Find where the given text appears and provide that cell's center as [X, Y] coordinate. 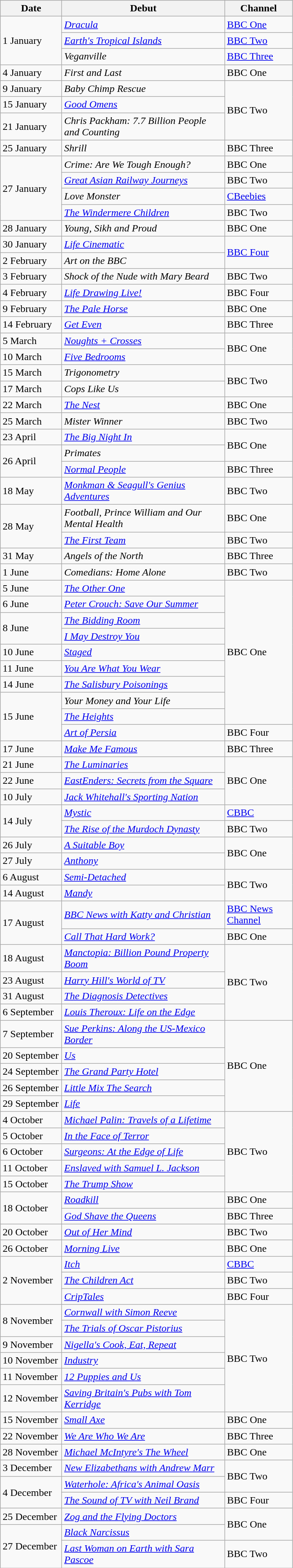
Football, Prince William and Our Mental Health [143, 519]
Small Axe [143, 1420]
14 July [31, 821]
17 June [31, 748]
28 May [31, 526]
15 October [31, 1184]
29 September [31, 1104]
10 July [31, 797]
8 June [31, 628]
6 October [31, 1152]
Make Me Famous [143, 748]
Art on the BBC [143, 261]
15 November [31, 1420]
We Are Who We Are [143, 1436]
23 August [31, 980]
5 March [31, 341]
BBC News Channel [259, 915]
Life Drawing Live! [143, 293]
15 January [31, 105]
Debut [143, 8]
Normal People [143, 469]
The Windermere Children [143, 212]
21 June [31, 765]
20 October [31, 1232]
22 November [31, 1436]
Dracula [143, 24]
CripTales [143, 1296]
Michael McIntyre's The Wheel [143, 1452]
18 October [31, 1208]
10 June [31, 652]
Harry Hill's World of TV [143, 980]
22 June [31, 781]
22 March [31, 405]
New Elizabethans with Andrew Marr [143, 1468]
The Diagnosis Detectives [143, 996]
The Sound of TV with Neil Brand [143, 1500]
Angels of the North [143, 556]
Primates [143, 453]
28 November [31, 1452]
Young, Sikh and Proud [143, 229]
Date [31, 8]
5 June [31, 588]
The Children Act [143, 1280]
Baby Chimp Rescue [143, 89]
10 March [31, 357]
30 January [31, 245]
Shock of the Nude with Mary Beard [143, 277]
31 August [31, 996]
Life [143, 1104]
A Suitable Boy [143, 845]
Your Money and Your Life [143, 700]
Industry [143, 1361]
Out of Her Mind [143, 1232]
Us [143, 1056]
20 September [31, 1056]
11 October [31, 1168]
Life Cinematic [143, 245]
12 Puppies and Us [143, 1377]
8 November [31, 1321]
Great Asian Railway Journeys [143, 180]
Trigonometry [143, 373]
26 July [31, 845]
Veganville [143, 56]
Monkman & Seagull's Genius Adventures [143, 491]
Semi-Detached [143, 877]
26 April [31, 461]
The Pale Horse [143, 309]
15 March [31, 373]
Jack Whitehall's Sporting Nation [143, 797]
21 January [31, 126]
7 September [31, 1034]
Chris Packham: 7.7 Billion People and Counting [143, 126]
Shrill [143, 148]
15 June [31, 716]
The Nest [143, 405]
4 February [31, 293]
The First Team [143, 540]
18 May [31, 491]
3 February [31, 277]
11 November [31, 1377]
9 February [31, 309]
EastEnders: Secrets from the Square [143, 781]
Sue Perkins: Along the US-Mexico Border [143, 1034]
Crime: Are We Tough Enough? [143, 164]
Mister Winner [143, 421]
In the Face of Terror [143, 1136]
28 January [31, 229]
Art of Persia [143, 732]
I May Destroy You [143, 636]
Call That Hard Work? [143, 936]
Roadkill [143, 1200]
27 July [31, 861]
Five Bedrooms [143, 357]
1 January [31, 40]
The Bidding Room [143, 620]
27 January [31, 188]
9 November [31, 1345]
Love Monster [143, 196]
25 March [31, 421]
3 December [31, 1468]
6 August [31, 877]
10 November [31, 1361]
Earth's Tropical Islands [143, 40]
24 September [31, 1072]
25 January [31, 148]
Morning Live [143, 1248]
Staged [143, 652]
The Rise of the Murdoch Dynasty [143, 829]
The Big Night In [143, 437]
The Trials of Oscar Pistorius [143, 1329]
14 February [31, 325]
God Shave the Queens [143, 1216]
Noughts + Crosses [143, 341]
26 September [31, 1088]
Itch [143, 1264]
Zog and the Flying Doctors [143, 1516]
2 February [31, 261]
Surgeons: At the Edge of Life [143, 1152]
Last Woman on Earth with Sara Pascoe [143, 1554]
4 December [31, 1492]
The Grand Party Hotel [143, 1072]
Channel [259, 8]
The Trump Show [143, 1184]
Peter Crouch: Save Our Summer [143, 604]
23 April [31, 437]
Michael Palin: Travels of a Lifetime [143, 1120]
25 December [31, 1516]
12 November [31, 1398]
31 May [31, 556]
Cornwall with Simon Reeve [143, 1312]
17 March [31, 389]
Nigella's Cook, Eat, Repeat [143, 1345]
Cops Like Us [143, 389]
14 August [31, 893]
5 October [31, 1136]
Comedians: Home Alone [143, 572]
Mandy [143, 893]
27 December [31, 1546]
Mystic [143, 813]
17 August [31, 923]
Anthony [143, 861]
14 June [31, 684]
BBC News with Katty and Christian [143, 915]
The Salisbury Poisonings [143, 684]
Louis Theroux: Life on the Edge [143, 1012]
4 October [31, 1120]
The Luminaries [143, 765]
Get Even [143, 325]
The Other One [143, 588]
The Heights [143, 716]
Manctopia: Billion Pound Property Boom [143, 958]
11 June [31, 668]
Enslaved with Samuel L. Jackson [143, 1168]
CBeebies [259, 196]
Little Mix The Search [143, 1088]
Waterhole: Africa's Animal Oasis [143, 1484]
6 June [31, 604]
Good Omens [143, 105]
9 January [31, 89]
2 November [31, 1280]
Saving Britain's Pubs with Tom Kerridge [143, 1398]
6 September [31, 1012]
4 January [31, 73]
First and Last [143, 73]
18 August [31, 958]
Black Narcissus [143, 1532]
1 June [31, 572]
26 October [31, 1248]
You Are What You Wear [143, 668]
